Capture the cell that displays the provided text and extract its (x, y) central coordinate. 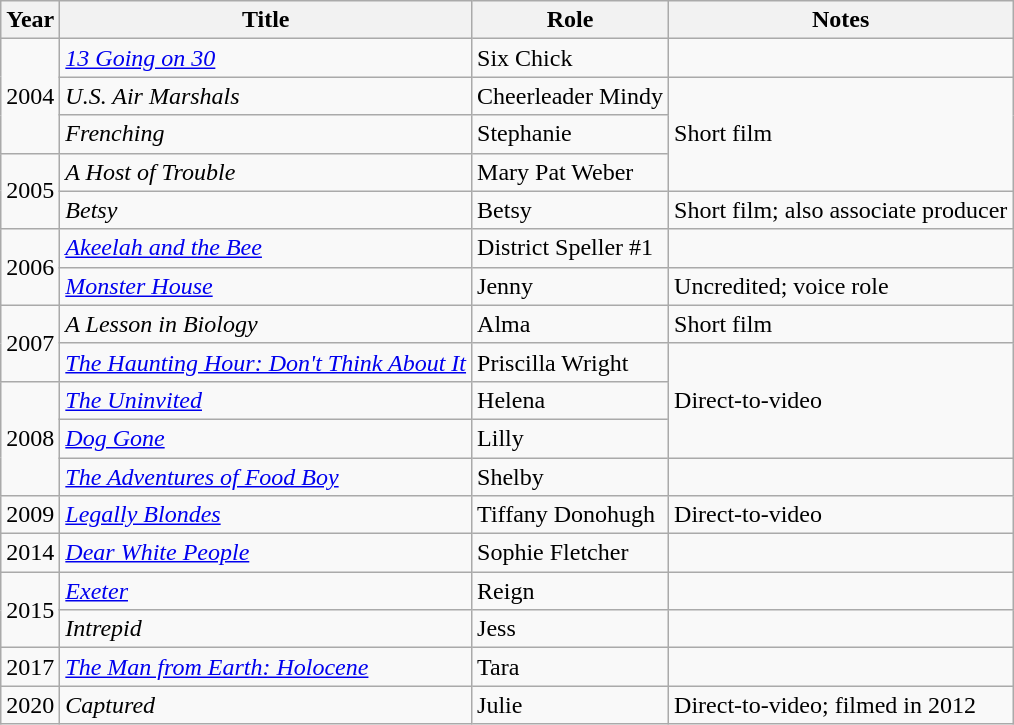
13 Going on 30 (266, 58)
The Uninvited (266, 400)
2005 (30, 191)
U.S. Air Marshals (266, 96)
Exeter (266, 591)
Priscilla Wright (570, 362)
Notes (841, 20)
Monster House (266, 286)
Short film; also associate producer (841, 210)
Direct-to-video; filmed in 2012 (841, 705)
Reign (570, 591)
Jess (570, 629)
The Man from Earth: Holocene (266, 667)
Stephanie (570, 134)
Alma (570, 324)
2017 (30, 667)
Helena (570, 400)
Six Chick (570, 58)
2014 (30, 553)
Mary Pat Weber (570, 172)
Lilly (570, 438)
Akeelah and the Bee (266, 248)
District Speller #1 (570, 248)
2020 (30, 705)
Role (570, 20)
2004 (30, 96)
Tiffany Donohugh (570, 515)
Legally Blondes (266, 515)
A Host of Trouble (266, 172)
Jenny (570, 286)
Shelby (570, 477)
2006 (30, 267)
Captured (266, 705)
Title (266, 20)
2009 (30, 515)
A Lesson in Biology (266, 324)
Cheerleader Mindy (570, 96)
Frenching (266, 134)
Julie (570, 705)
2008 (30, 438)
Tara (570, 667)
2015 (30, 610)
The Adventures of Food Boy (266, 477)
Dear White People (266, 553)
The Haunting Hour: Don't Think About It (266, 362)
Sophie Fletcher (570, 553)
Year (30, 20)
2007 (30, 343)
Uncredited; voice role (841, 286)
Intrepid (266, 629)
Dog Gone (266, 438)
